Identify which cell holds the provided text, then report its [x, y] central coordinate. 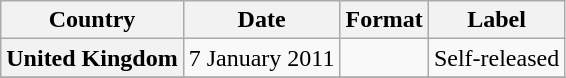
Format [384, 20]
7 January 2011 [262, 58]
Date [262, 20]
Country [92, 20]
Self-released [496, 58]
United Kingdom [92, 58]
Label [496, 20]
